Capture the cell that displays the provided text and extract its (X, Y) central coordinate. 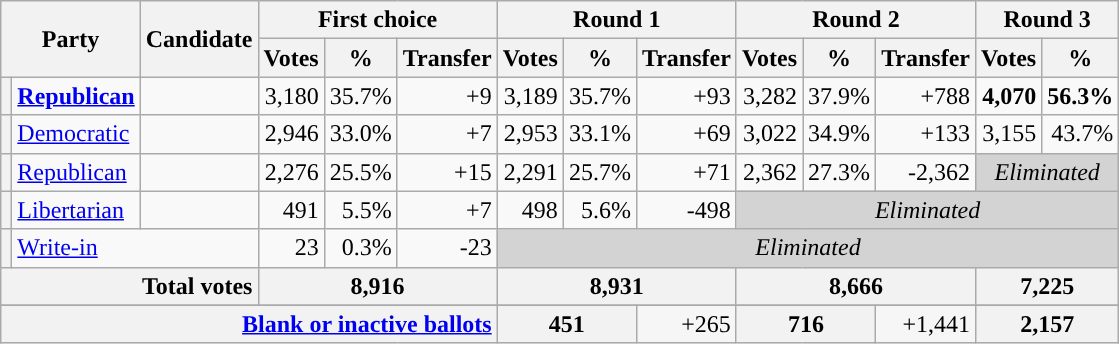
56.3% (1080, 96)
+788 (926, 96)
2,953 (530, 134)
8,666 (856, 286)
+69 (686, 134)
Blank or inactive ballots (249, 324)
Round 2 (856, 20)
Total votes (130, 286)
+1,441 (926, 324)
498 (530, 210)
First choice (378, 20)
Write-in (135, 248)
37.9% (840, 96)
8,931 (616, 286)
7,225 (1048, 286)
0.3% (360, 248)
2,157 (1048, 324)
27.3% (840, 172)
Round 3 (1048, 20)
25.5% (360, 172)
-2,362 (926, 172)
+71 (686, 172)
Candidate (199, 39)
2,362 (769, 172)
8,916 (378, 286)
Party (71, 39)
Round 1 (616, 20)
43.7% (1080, 134)
33.0% (360, 134)
+15 (447, 172)
3,282 (769, 96)
451 (566, 324)
2,291 (530, 172)
3,022 (769, 134)
+93 (686, 96)
-498 (686, 210)
4,070 (1009, 96)
491 (291, 210)
5.5% (360, 210)
3,180 (291, 96)
3,189 (530, 96)
5.6% (600, 210)
3,155 (1009, 134)
33.1% (600, 134)
23 (291, 248)
Democratic (76, 134)
2,946 (291, 134)
-23 (447, 248)
+9 (447, 96)
+133 (926, 134)
25.7% (600, 172)
34.9% (840, 134)
716 (806, 324)
Libertarian (76, 210)
2,276 (291, 172)
+265 (686, 324)
